Search for the cell housing the specified text and yield its (X, Y) center coordinate. 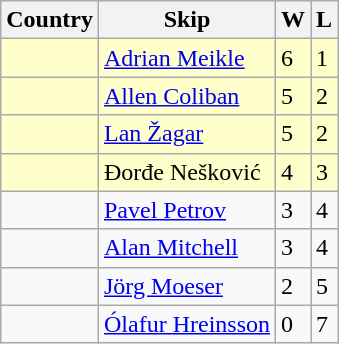
Country (50, 20)
6 (294, 58)
Lan Žagar (186, 134)
Jörg Moeser (186, 286)
Allen Coliban (186, 96)
Alan Mitchell (186, 248)
7 (324, 324)
W (294, 20)
L (324, 20)
Adrian Meikle (186, 58)
Skip (186, 20)
Pavel Petrov (186, 210)
Ólafur Hreinsson (186, 324)
0 (294, 324)
1 (324, 58)
Đorđe Nešković (186, 172)
